Capture the cell that displays the provided text and extract its (X, Y) central coordinate. 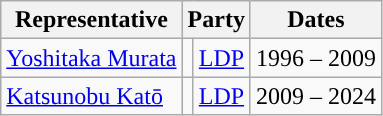
Representative (92, 20)
1996 – 2009 (316, 58)
Dates (316, 20)
Katsunobu Katō (92, 96)
Party (216, 20)
Yoshitaka Murata (92, 58)
2009 – 2024 (316, 96)
